From the cell containing the given text, extract its center point as (X, Y) coordinate. 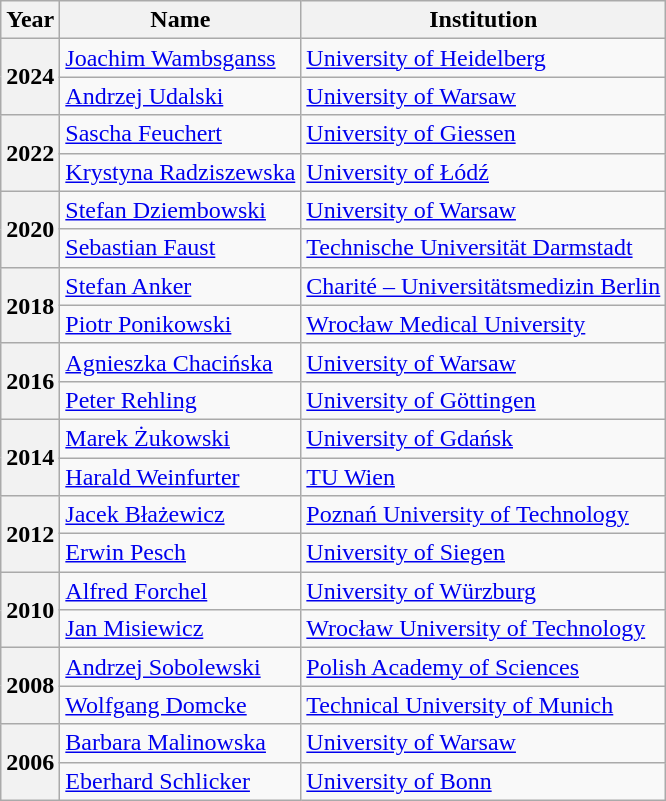
Poznań University of Technology (484, 515)
University of Göttingen (484, 400)
University of Łódź (484, 172)
Wolfgang Domcke (180, 705)
2008 (30, 686)
2014 (30, 457)
University of Bonn (484, 781)
Joachim Wambsganss (180, 58)
Institution (484, 20)
2016 (30, 381)
Andrzej Sobolewski (180, 667)
Wrocław University of Technology (484, 629)
2020 (30, 229)
Piotr Ponikowski (180, 324)
2018 (30, 305)
Peter Rehling (180, 400)
Jan Misiewicz (180, 629)
2022 (30, 153)
Stefan Anker (180, 286)
University of Giessen (484, 134)
Marek Żukowski (180, 438)
TU Wien (484, 477)
2024 (30, 77)
Name (180, 20)
Jacek Błażewicz (180, 515)
Technische Universität Darmstadt (484, 248)
University of Gdańsk (484, 438)
Andrzej Udalski (180, 96)
Year (30, 20)
Sascha Feuchert (180, 134)
Krystyna Radziszewska (180, 172)
Eberhard Schlicker (180, 781)
Wrocław Medical University (484, 324)
Barbara Malinowska (180, 743)
Sebastian Faust (180, 248)
Polish Academy of Sciences (484, 667)
Alfred Forchel (180, 591)
Charité – Universitätsmedizin Berlin (484, 286)
Technical University of Munich (484, 705)
University of Würzburg (484, 591)
University of Siegen (484, 553)
2012 (30, 534)
Harald Weinfurter (180, 477)
2010 (30, 610)
University of Heidelberg (484, 58)
Erwin Pesch (180, 553)
2006 (30, 762)
Stefan Dziembowski (180, 210)
Agnieszka Chacińska (180, 362)
